Pinpoint the cell where the given text exists, returning its [X, Y] midpoint coordinate. 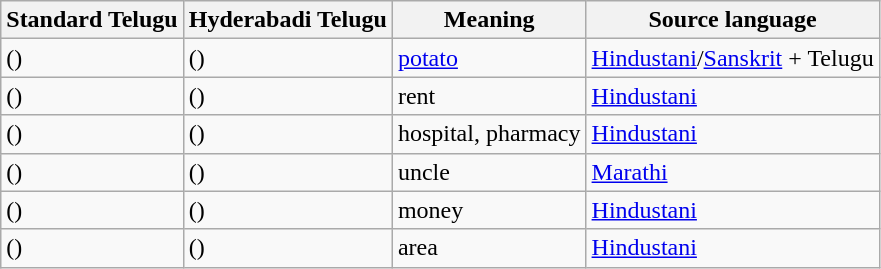
money [489, 210]
area [489, 248]
Standard Telugu [92, 20]
Source language [732, 20]
Marathi [732, 172]
Hyderabadi Telugu [288, 20]
uncle [489, 172]
Hindustani/Sanskrit + Telugu [732, 58]
rent [489, 96]
Meaning [489, 20]
potato [489, 58]
hospital, pharmacy [489, 134]
